Determine the [x, y] coordinate at the center of the cell enclosing the given text.  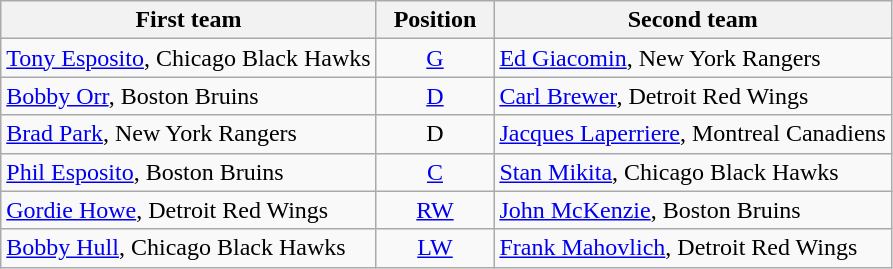
First team [188, 20]
Gordie Howe, Detroit Red Wings [188, 210]
Second team [693, 20]
Bobby Orr, Boston Bruins [188, 96]
Bobby Hull, Chicago Black Hawks [188, 248]
Tony Esposito, Chicago Black Hawks [188, 58]
Stan Mikita, Chicago Black Hawks [693, 172]
Jacques Laperriere, Montreal Canadiens [693, 134]
RW [435, 210]
G [435, 58]
Frank Mahovlich, Detroit Red Wings [693, 248]
Position [435, 20]
Carl Brewer, Detroit Red Wings [693, 96]
Phil Esposito, Boston Bruins [188, 172]
Ed Giacomin, New York Rangers [693, 58]
C [435, 172]
LW [435, 248]
John McKenzie, Boston Bruins [693, 210]
Brad Park, New York Rangers [188, 134]
